Output the (x, y) coordinate of the center of the cell containing the given text.  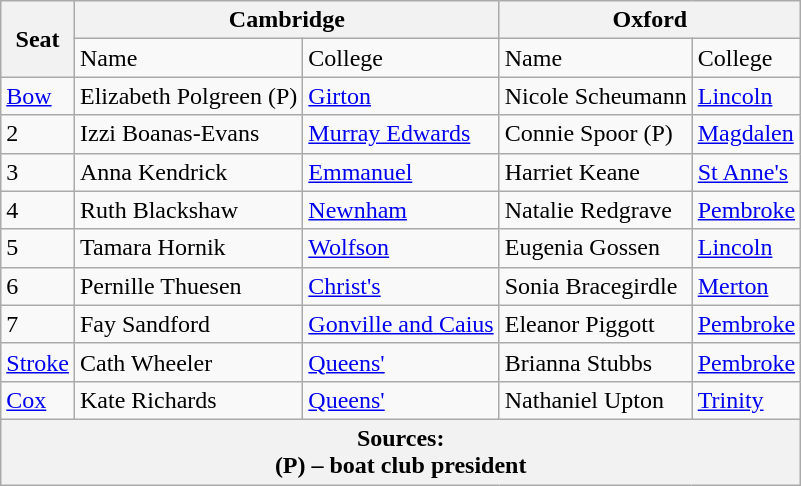
Elizabeth Polgreen (P) (188, 96)
Kate Richards (188, 400)
Bow (38, 96)
Eugenia Gossen (596, 248)
Fay Sandford (188, 324)
Ruth Blackshaw (188, 210)
Sonia Bracegirdle (596, 286)
Cox (38, 400)
Girton (401, 96)
Brianna Stubbs (596, 362)
Pernille Thuesen (188, 286)
Cath Wheeler (188, 362)
St Anne's (746, 172)
Anna Kendrick (188, 172)
7 (38, 324)
Natalie Redgrave (596, 210)
2 (38, 134)
Magdalen (746, 134)
Gonville and Caius (401, 324)
Nathaniel Upton (596, 400)
Eleanor Piggott (596, 324)
Nicole Scheumann (596, 96)
6 (38, 286)
Emmanuel (401, 172)
3 (38, 172)
Izzi Boanas-Evans (188, 134)
4 (38, 210)
Stroke (38, 362)
Seat (38, 39)
Harriet Keane (596, 172)
Oxford (650, 20)
Murray Edwards (401, 134)
Cambridge (286, 20)
Wolfson (401, 248)
5 (38, 248)
Merton (746, 286)
Trinity (746, 400)
Connie Spoor (P) (596, 134)
Sources:(P) – boat club president (401, 452)
Tamara Hornik (188, 248)
Christ's (401, 286)
Newnham (401, 210)
